From the cell containing the given text, extract its center point as [X, Y] coordinate. 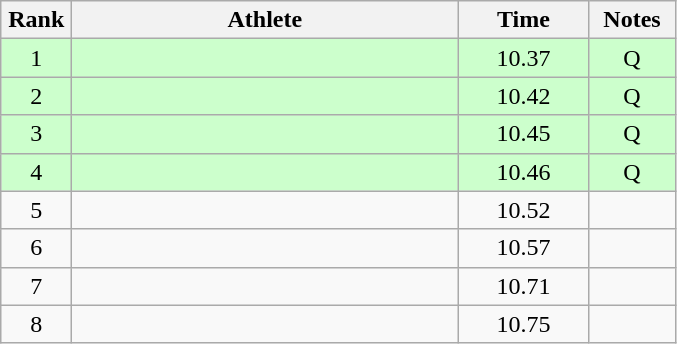
10.46 [524, 172]
2 [36, 96]
7 [36, 286]
6 [36, 248]
10.57 [524, 248]
4 [36, 172]
8 [36, 324]
Notes [632, 20]
1 [36, 58]
Rank [36, 20]
10.37 [524, 58]
10.42 [524, 96]
Athlete [265, 20]
10.52 [524, 210]
3 [36, 134]
Time [524, 20]
5 [36, 210]
10.45 [524, 134]
10.71 [524, 286]
10.75 [524, 324]
